Determine the [X, Y] coordinate at the center of the cell enclosing the given text.  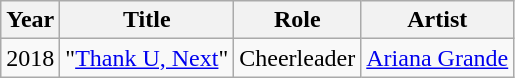
Role [298, 20]
Year [30, 20]
2018 [30, 58]
Artist [438, 20]
"Thank U, Next" [147, 58]
Cheerleader [298, 58]
Title [147, 20]
Ariana Grande [438, 58]
